Return the (x, y) coordinate for the center point of the cell that contains the specified text.  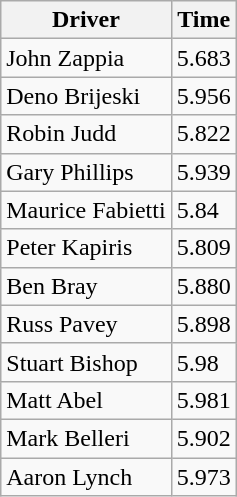
Aaron Lynch (86, 477)
Gary Phillips (86, 172)
5.956 (204, 96)
5.98 (204, 362)
5.973 (204, 477)
John Zappia (86, 58)
Matt Abel (86, 400)
5.683 (204, 58)
Mark Belleri (86, 438)
Robin Judd (86, 134)
5.809 (204, 248)
5.898 (204, 324)
Driver (86, 20)
5.822 (204, 134)
Maurice Fabietti (86, 210)
5.981 (204, 400)
5.880 (204, 286)
Ben Bray (86, 286)
Time (204, 20)
5.939 (204, 172)
Stuart Bishop (86, 362)
5.902 (204, 438)
Russ Pavey (86, 324)
5.84 (204, 210)
Peter Kapiris (86, 248)
Deno Brijeski (86, 96)
